Identify which cell holds the provided text, then report its (X, Y) central coordinate. 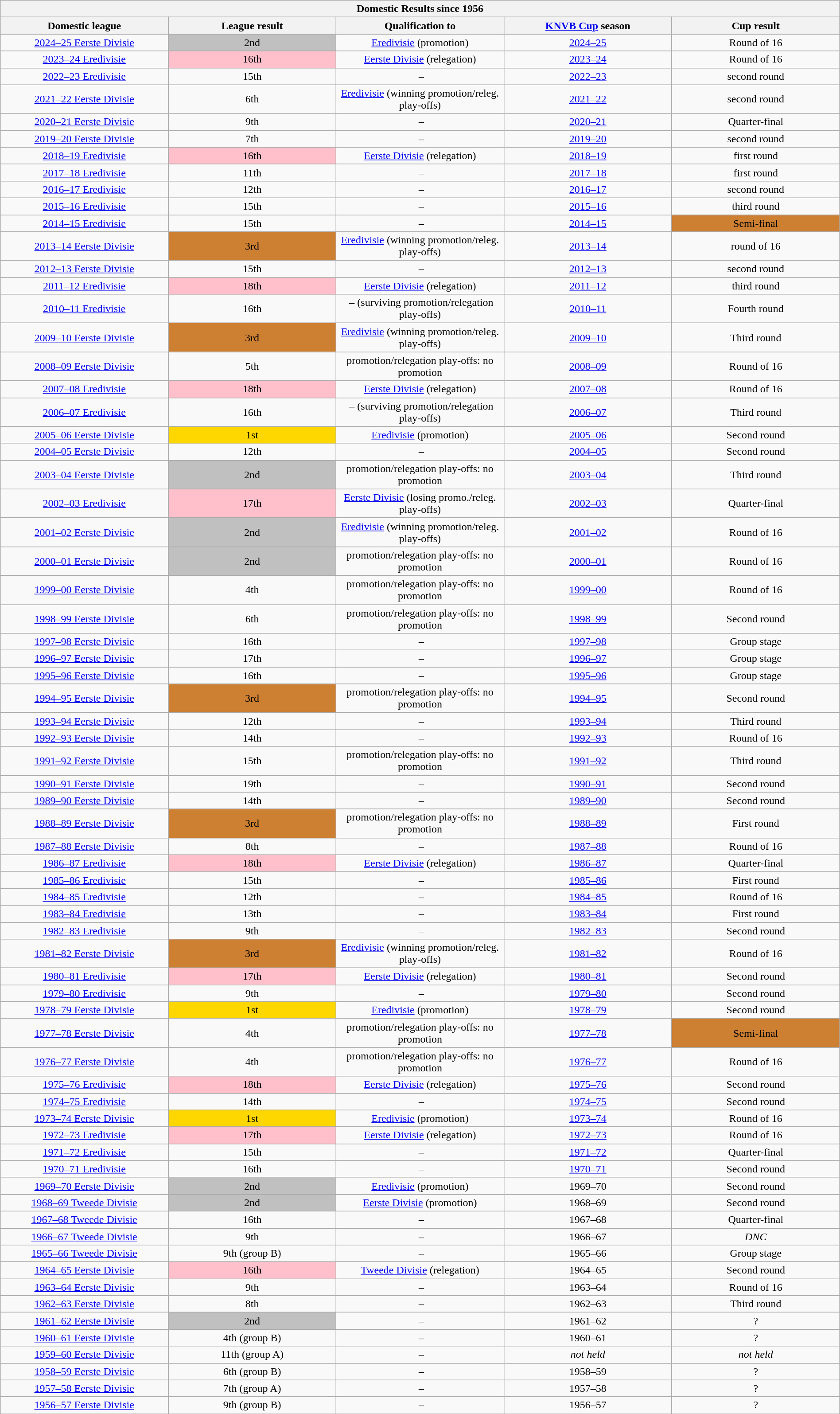
2005–06 (587, 435)
1988–89 Eerste Divisie (84, 824)
2008–09 (587, 366)
2012–13 Eerste Divisie (84, 269)
2019–20 (587, 139)
1968–69 Tweede Divisie (84, 1203)
2022–23 Eredivisie (84, 76)
1973–74 (587, 1118)
1986–87 (587, 863)
4th (group B) (253, 1338)
2000–01 (587, 561)
1979–80 (587, 993)
1982–83 (587, 930)
2007–08 Eredivisie (84, 389)
1991–92 (587, 761)
2020–21 Eerste Divisie (84, 122)
2024–25 Eerste Divisie (84, 43)
1994–95 Eerste Divisie (84, 699)
2016–17 Eredivisie (84, 189)
1996–97 (587, 659)
2018–19 Eredivisie (84, 156)
Qualification to (420, 26)
7th (group A) (253, 1388)
1980–81 Eredivisie (84, 977)
1984–85 (587, 897)
2017–18 (587, 172)
1982–83 Eredivisie (84, 930)
1993–94 (587, 721)
1998–99 (587, 619)
2005–06 Eerste Divisie (84, 435)
1964–65 Eerste Divisie (84, 1270)
1981–82 (587, 954)
1967–68 Tweede Divisie (84, 1219)
19th (253, 784)
1985–86 (587, 880)
2015–16 (587, 206)
2021–22 Eerste Divisie (84, 99)
1990–91 Eerste Divisie (84, 784)
1976–77 Eerste Divisie (84, 1062)
1997–98 Eerste Divisie (84, 642)
2003–04 (587, 474)
2013–14 (587, 246)
1985–86 Eredivisie (84, 880)
1981–82 Eerste Divisie (84, 954)
1987–88 Eerste Divisie (84, 846)
1994–95 (587, 699)
round of 16 (756, 246)
1997–98 (587, 642)
1972–73 (587, 1135)
1980–81 (587, 977)
2009–10 (587, 338)
1984–85 Eredivisie (84, 897)
1967–68 (587, 1219)
1975–76 (587, 1085)
Domestic Results since 1956 (420, 9)
1991–92 Eerste Divisie (84, 761)
1976–77 (587, 1062)
1956–57 Eerste Divisie (84, 1405)
League result (253, 26)
1978–79 (587, 1010)
2009–10 Eerste Divisie (84, 338)
1964–65 (587, 1270)
2022–23 (587, 76)
2008–09 Eerste Divisie (84, 366)
2018–19 (587, 156)
Domestic league (84, 26)
2014–15 Eredivisie (84, 223)
1971–72 (587, 1152)
1970–71 Eredivisie (84, 1169)
1966–67 (587, 1236)
1956–57 (587, 1405)
2023–24 Eredivisie (84, 59)
1999–00 Eerste Divisie (84, 590)
1974–75 Eredivisie (84, 1102)
1970–71 (587, 1169)
1962–63 Eerste Divisie (84, 1304)
2004–05 (587, 452)
1979–80 Eredivisie (84, 993)
1996–97 Eerste Divisie (84, 659)
1988–89 (587, 824)
2023–24 (587, 59)
1962–63 (587, 1304)
1969–70 Eerste Divisie (84, 1186)
1993–94 Eerste Divisie (84, 721)
1957–58 (587, 1388)
2002–03 (587, 504)
2003–04 Eerste Divisie (84, 474)
1986–87 Eredivisie (84, 863)
1966–67 Tweede Divisie (84, 1236)
2015–16 Eredivisie (84, 206)
7th (253, 139)
1977–78 (587, 1033)
1960–61 (587, 1338)
1989–90 (587, 801)
1965–66 Tweede Divisie (84, 1254)
1968–69 (587, 1203)
1992–93 Eerste Divisie (84, 738)
2024–25 (587, 43)
DNC (756, 1236)
1973–74 Eerste Divisie (84, 1118)
1989–90 Eerste Divisie (84, 801)
5th (253, 366)
2012–13 (587, 269)
1961–62 Eerste Divisie (84, 1321)
2010–11 (587, 309)
1961–62 (587, 1321)
1957–58 Eerste Divisie (84, 1388)
2021–22 (587, 99)
1992–93 (587, 738)
2006–07 (587, 412)
KNVB Cup season (587, 26)
Fourth round (756, 309)
2011–12 Eredivisie (84, 286)
11th (group A) (253, 1355)
2000–01 Eerste Divisie (84, 561)
Tweede Divisie (relegation) (420, 1270)
1972–73 Eredivisie (84, 1135)
Eerste Divisie (promotion) (420, 1203)
1958–59 (587, 1371)
2007–08 (587, 389)
2011–12 (587, 286)
1975–76 Eredivisie (84, 1085)
2019–20 Eerste Divisie (84, 139)
2001–02 (587, 532)
2006–07 Eredivisie (84, 412)
2016–17 (587, 189)
1965–66 (587, 1254)
Eerste Divisie (losing promo./releg. play-offs) (420, 504)
2002–03 Eredivisie (84, 504)
1969–70 (587, 1186)
1971–72 Eredivisie (84, 1152)
11th (253, 172)
1995–96 (587, 676)
2014–15 (587, 223)
1963–64 (587, 1287)
1974–75 (587, 1102)
1978–79 Eerste Divisie (84, 1010)
1960–61 Eerste Divisie (84, 1338)
13th (253, 914)
1995–96 Eerste Divisie (84, 676)
1999–00 (587, 590)
2020–21 (587, 122)
2001–02 Eerste Divisie (84, 532)
1998–99 Eerste Divisie (84, 619)
2010–11 Eredivisie (84, 309)
1983–84 (587, 914)
2004–05 Eerste Divisie (84, 452)
1959–60 Eerste Divisie (84, 1355)
1983–84 Eredivisie (84, 914)
1963–64 Eerste Divisie (84, 1287)
1987–88 (587, 846)
1958–59 Eerste Divisie (84, 1371)
6th (group B) (253, 1371)
2013–14 Eerste Divisie (84, 246)
1977–78 Eerste Divisie (84, 1033)
1990–91 (587, 784)
2017–18 Eredivisie (84, 172)
Cup result (756, 26)
